Capture the cell that displays the provided text and extract its (x, y) central coordinate. 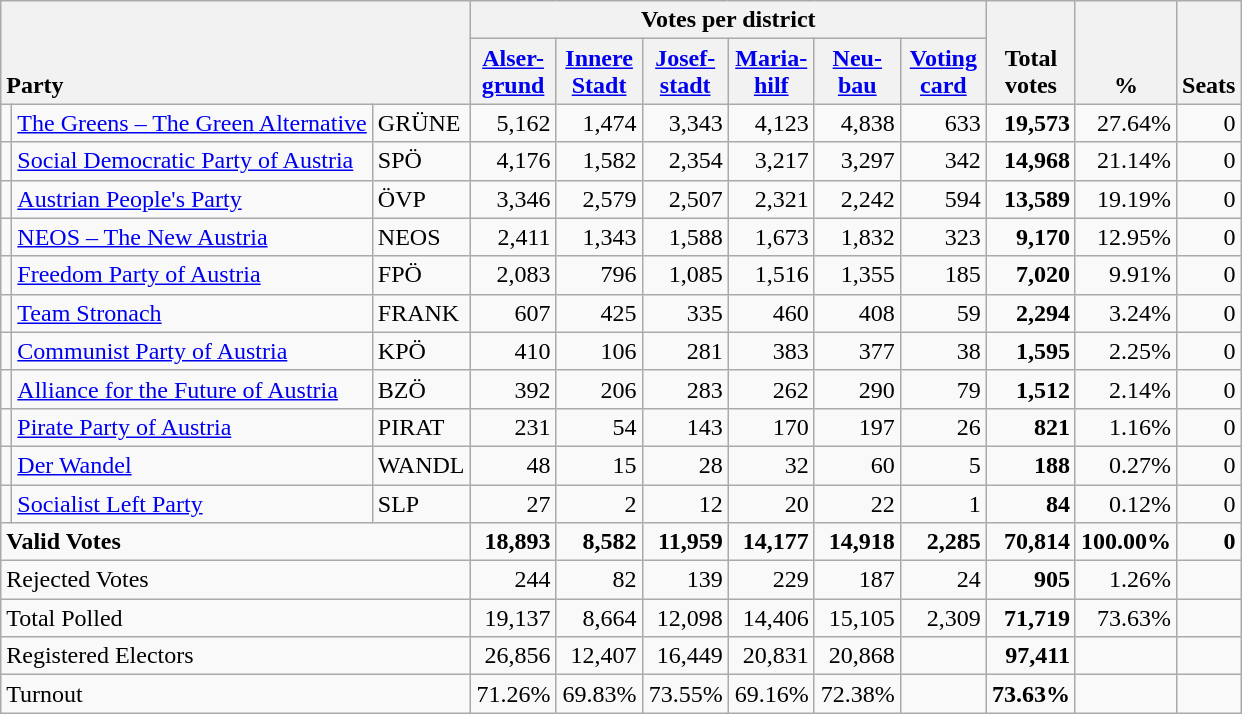
3,343 (685, 123)
1,595 (1030, 351)
Party (236, 52)
WANDL (421, 465)
262 (771, 389)
20 (771, 503)
28 (685, 465)
ÖVP (421, 199)
460 (771, 313)
PIRAT (421, 427)
12,098 (685, 618)
1,673 (771, 237)
60 (857, 465)
97,411 (1030, 656)
GRÜNE (421, 123)
Communist Party of Austria (192, 351)
170 (771, 427)
1,474 (599, 123)
8,582 (599, 542)
72.38% (857, 694)
796 (599, 275)
143 (685, 427)
15,105 (857, 618)
12 (685, 503)
% (1126, 52)
24 (943, 580)
1,582 (599, 161)
Josef-stadt (685, 72)
4,123 (771, 123)
2,579 (599, 199)
20,868 (857, 656)
71,719 (1030, 618)
19.19% (1126, 199)
InnereStadt (599, 72)
Team Stronach (192, 313)
73.55% (685, 694)
231 (513, 427)
3,297 (857, 161)
38 (943, 351)
27 (513, 503)
377 (857, 351)
100.00% (1126, 542)
188 (1030, 465)
14,968 (1030, 161)
2,411 (513, 237)
3,217 (771, 161)
Registered Electors (236, 656)
3,346 (513, 199)
2 (599, 503)
19,573 (1030, 123)
2,309 (943, 618)
1,085 (685, 275)
14,918 (857, 542)
283 (685, 389)
2,294 (1030, 313)
229 (771, 580)
1,355 (857, 275)
410 (513, 351)
13,589 (1030, 199)
15 (599, 465)
14,406 (771, 618)
392 (513, 389)
323 (943, 237)
408 (857, 313)
1.16% (1126, 427)
21.14% (1126, 161)
2,354 (685, 161)
106 (599, 351)
KPÖ (421, 351)
185 (943, 275)
Austrian People's Party (192, 199)
12.95% (1126, 237)
4,838 (857, 123)
1,832 (857, 237)
Rejected Votes (236, 580)
SLP (421, 503)
12,407 (599, 656)
NEOS (421, 237)
Pirate Party of Austria (192, 427)
8,664 (599, 618)
Totalvotes (1030, 52)
Votingcard (943, 72)
1,516 (771, 275)
2,507 (685, 199)
1,343 (599, 237)
84 (1030, 503)
NEOS – The New Austria (192, 237)
26 (943, 427)
11,959 (685, 542)
18,893 (513, 542)
905 (1030, 580)
0.27% (1126, 465)
FPÖ (421, 275)
Turnout (236, 694)
14,177 (771, 542)
281 (685, 351)
594 (943, 199)
1,512 (1030, 389)
425 (599, 313)
Total Polled (236, 618)
2,083 (513, 275)
Votes per district (728, 20)
69.83% (599, 694)
1 (943, 503)
Alser-grund (513, 72)
187 (857, 580)
342 (943, 161)
2.25% (1126, 351)
The Greens – The Green Alternative (192, 123)
1,588 (685, 237)
27.64% (1126, 123)
48 (513, 465)
Socialist Left Party (192, 503)
FRANK (421, 313)
2,242 (857, 199)
2.14% (1126, 389)
5 (943, 465)
4,176 (513, 161)
2,285 (943, 542)
59 (943, 313)
607 (513, 313)
Alliance for the Future of Austria (192, 389)
5,162 (513, 123)
54 (599, 427)
Social Democratic Party of Austria (192, 161)
SPÖ (421, 161)
Der Wandel (192, 465)
633 (943, 123)
2,321 (771, 199)
139 (685, 580)
Seats (1209, 52)
70,814 (1030, 542)
3.24% (1126, 313)
290 (857, 389)
1.26% (1126, 580)
206 (599, 389)
335 (685, 313)
69.16% (771, 694)
0.12% (1126, 503)
Freedom Party of Austria (192, 275)
19,137 (513, 618)
Maria-hilf (771, 72)
383 (771, 351)
32 (771, 465)
197 (857, 427)
82 (599, 580)
26,856 (513, 656)
BZÖ (421, 389)
16,449 (685, 656)
22 (857, 503)
20,831 (771, 656)
821 (1030, 427)
244 (513, 580)
71.26% (513, 694)
Valid Votes (236, 542)
9,170 (1030, 237)
7,020 (1030, 275)
Neu-bau (857, 72)
79 (943, 389)
9.91% (1126, 275)
